Identify which cell holds the provided text, then report its (X, Y) central coordinate. 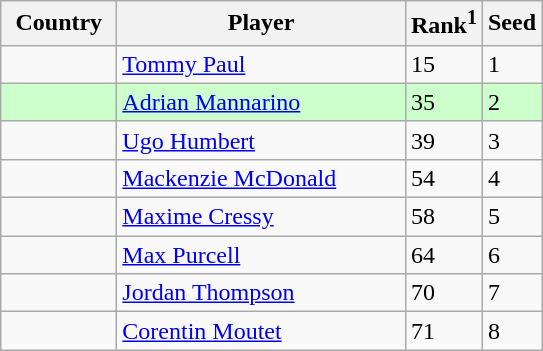
15 (444, 64)
6 (512, 255)
58 (444, 217)
64 (444, 255)
7 (512, 293)
Player (262, 24)
35 (444, 102)
Corentin Moutet (262, 331)
8 (512, 331)
Ugo Humbert (262, 140)
Maxime Cressy (262, 217)
Max Purcell (262, 255)
Mackenzie McDonald (262, 178)
Jordan Thompson (262, 293)
2 (512, 102)
Seed (512, 24)
54 (444, 178)
3 (512, 140)
Tommy Paul (262, 64)
39 (444, 140)
71 (444, 331)
Country (59, 24)
4 (512, 178)
Adrian Mannarino (262, 102)
Rank1 (444, 24)
5 (512, 217)
1 (512, 64)
70 (444, 293)
